Detect which cell encompasses the target text, then output its (X, Y) center coordinate. 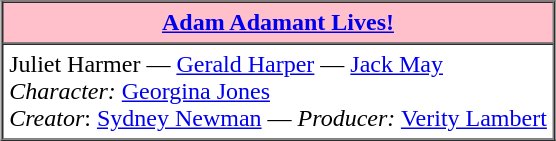
Juliet Harmer — Gerald Harper — Jack MayCharacter: Georgina JonesCreator: Sydney Newman — Producer: Verity Lambert (278, 92)
Adam Adamant Lives! (278, 23)
